For the text-containing cell, return its midpoint in (x, y) coordinate format. 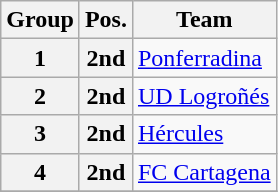
Team (204, 20)
2 (40, 96)
FC Cartagena (204, 172)
Ponferradina (204, 58)
Group (40, 20)
3 (40, 134)
1 (40, 58)
Pos. (106, 20)
Hércules (204, 134)
4 (40, 172)
UD Logroñés (204, 96)
